Search for the cell housing the specified text and yield its [X, Y] center coordinate. 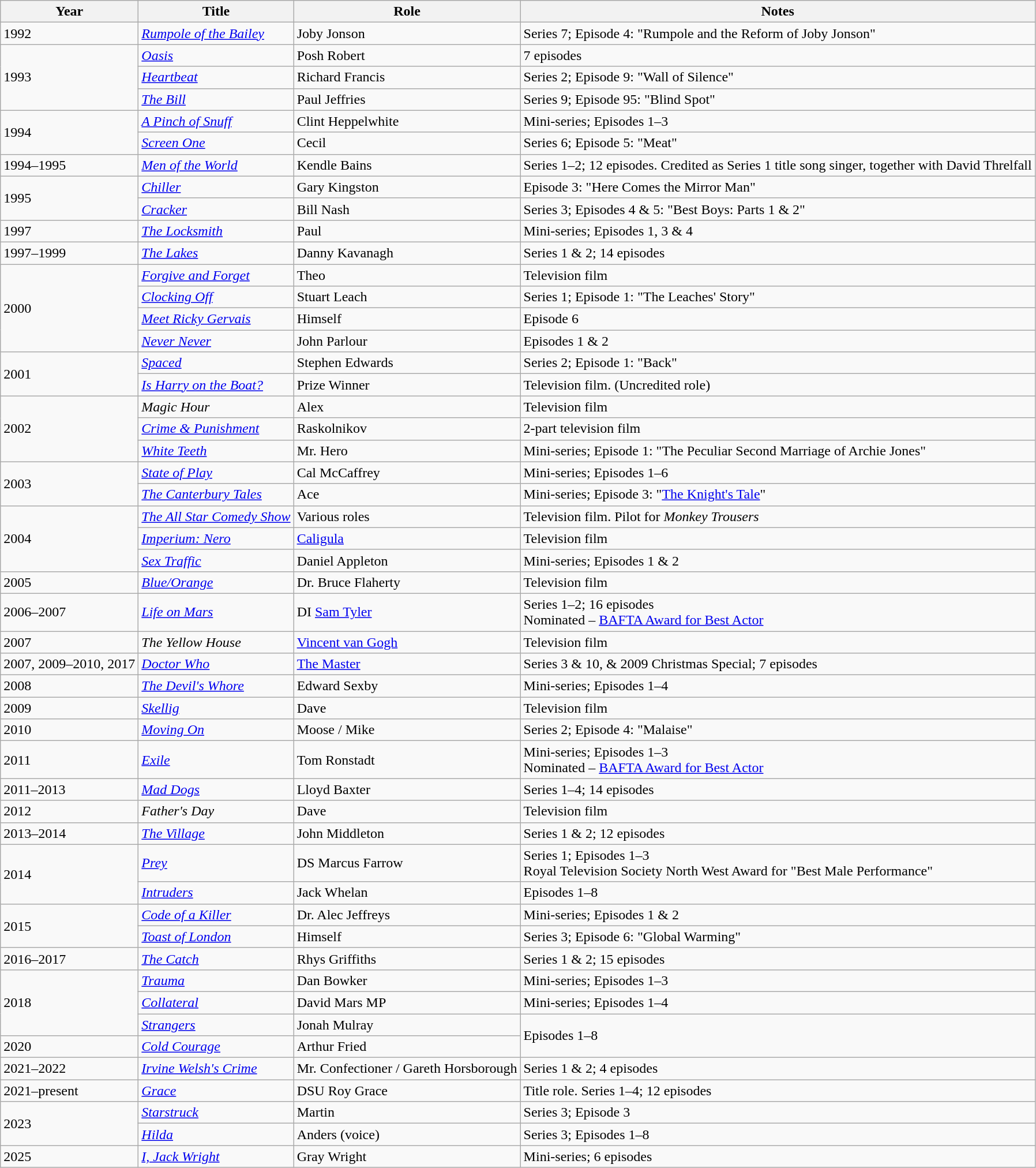
Mini-series; Episode 3: "The Knight's Tale" [778, 495]
John Parlour [407, 341]
Series 1; Episodes 1–3Royal Television Society North West Award for "Best Male Performance" [778, 863]
Television film. Pilot for Monkey Trousers [778, 516]
Prey [216, 863]
1995 [69, 198]
Rhys Griffiths [407, 959]
Anders (voice) [407, 1135]
2018 [69, 1002]
Series 6; Episode 5: "Meat" [778, 143]
Doctor Who [216, 664]
Exile [216, 759]
2014 [69, 874]
Grace [216, 1091]
Spaced [216, 363]
Mini-series; 6 episodes [778, 1156]
Skellig [216, 708]
Intruders [216, 893]
1994–1995 [69, 165]
White Teeth [216, 451]
Series 1; Episode 1: "The Leaches' Story" [778, 297]
Starstruck [216, 1113]
Cal McCaffrey [407, 473]
Code of a Killer [216, 915]
2025 [69, 1156]
2004 [69, 538]
Daniel Appleton [407, 560]
Hilda [216, 1135]
Mr. Confectioner / Gareth Horsborough [407, 1069]
Stephen Edwards [407, 363]
Lloyd Baxter [407, 789]
2023 [69, 1124]
Moose / Mike [407, 730]
The All Star Comedy Show [216, 516]
2002 [69, 429]
Clint Heppelwhite [407, 121]
Gray Wright [407, 1156]
Clocking Off [216, 297]
Series 1 & 2; 14 episodes [778, 253]
Irvine Welsh's Crime [216, 1069]
Series 3; Episodes 1–8 [778, 1135]
The Locksmith [216, 231]
2020 [69, 1047]
Jonah Mulray [407, 1024]
The Lakes [216, 253]
Series 7; Episode 4: "Rumpole and the Reform of Joby Jonson" [778, 33]
1992 [69, 33]
DI Sam Tyler [407, 612]
Edward Sexby [407, 686]
2001 [69, 374]
Series 1–2; 16 episodesNominated – BAFTA Award for Best Actor [778, 612]
Mr. Hero [407, 451]
Series 3; Episodes 4 & 5: "Best Boys: Parts 1 & 2" [778, 209]
Cracker [216, 209]
2007 [69, 642]
Men of the World [216, 165]
2011 [69, 759]
Series 1–4; 14 episodes [778, 789]
Arthur Fried [407, 1047]
2015 [69, 926]
Series 1 & 2; 15 episodes [778, 959]
The Yellow House [216, 642]
1993 [69, 77]
Year [69, 12]
Cold Courage [216, 1047]
2-part television film [778, 429]
Dr. Bruce Flaherty [407, 582]
Richard Francis [407, 77]
Imperium: Nero [216, 538]
Is Harry on the Boat? [216, 385]
Cecil [407, 143]
Title [216, 12]
2021–present [69, 1091]
Television film. (Uncredited role) [778, 385]
Sex Traffic [216, 560]
Title role. Series 1–4; 12 episodes [778, 1091]
Series 1 & 2; 4 episodes [778, 1069]
Oasis [216, 55]
Trauma [216, 980]
Mini-series; Episode 1: "The Peculiar Second Marriage of Archie Jones" [778, 451]
Series 2; Episode 4: "Malaise" [778, 730]
Series 3; Episode 6: "Global Warming" [778, 937]
Stuart Leach [407, 297]
Mini-series; Episodes 1–3Nominated – BAFTA Award for Best Actor [778, 759]
Ace [407, 495]
2005 [69, 582]
Strangers [216, 1024]
2006–2007 [69, 612]
Martin [407, 1113]
2011–2013 [69, 789]
Life on Mars [216, 612]
Caligula [407, 538]
Magic Hour [216, 407]
2012 [69, 811]
2009 [69, 708]
Vincent van Gogh [407, 642]
2000 [69, 308]
Joby Jonson [407, 33]
Episode 3: "Here Comes the Mirror Man" [778, 187]
Episode 6 [778, 319]
Posh Robert [407, 55]
2003 [69, 484]
Father's Day [216, 811]
Dan Bowker [407, 980]
1994 [69, 132]
Mini-series; Episodes 1, 3 & 4 [778, 231]
Raskolnikov [407, 429]
2016–2017 [69, 959]
Series 1 & 2; 12 episodes [778, 833]
Toast of London [216, 937]
John Middleton [407, 833]
2010 [69, 730]
DS Marcus Farrow [407, 863]
I, Jack Wright [216, 1156]
Forgive and Forget [216, 275]
A Pinch of Snuff [216, 121]
Alex [407, 407]
The Village [216, 833]
Role [407, 12]
Various roles [407, 516]
Series 1–2; 12 episodes. Credited as Series 1 title song singer, together with David Threlfall [778, 165]
The Master [407, 664]
2007, 2009–2010, 2017 [69, 664]
Chiller [216, 187]
Series 2; Episode 9: "Wall of Silence" [778, 77]
State of Play [216, 473]
Dr. Alec Jeffreys [407, 915]
1997 [69, 231]
Rumpole of the Bailey [216, 33]
Series 2; Episode 1: "Back" [778, 363]
Kendle Bains [407, 165]
Heartbeat [216, 77]
Series 3 & 10, & 2009 Christmas Special; 7 episodes [778, 664]
Never Never [216, 341]
Paul Jeffries [407, 99]
Jack Whelan [407, 893]
David Mars MP [407, 1002]
The Canterbury Tales [216, 495]
Series 3; Episode 3 [778, 1113]
Moving On [216, 730]
Collateral [216, 1002]
Notes [778, 12]
Meet Ricky Gervais [216, 319]
Mini-series; Episodes 1–6 [778, 473]
2021–2022 [69, 1069]
Screen One [216, 143]
Prize Winner [407, 385]
Danny Kavanagh [407, 253]
DSU Roy Grace [407, 1091]
7 episodes [778, 55]
The Bill [216, 99]
Tom Ronstadt [407, 759]
Blue/Orange [216, 582]
Gary Kingston [407, 187]
Crime & Punishment [216, 429]
The Catch [216, 959]
Episodes 1 & 2 [778, 341]
Bill Nash [407, 209]
Mad Dogs [216, 789]
Theo [407, 275]
2008 [69, 686]
The Devil's Whore [216, 686]
Paul [407, 231]
1997–1999 [69, 253]
Series 9; Episode 95: "Blind Spot" [778, 99]
2013–2014 [69, 833]
